Capture the cell that displays the provided text and extract its (x, y) central coordinate. 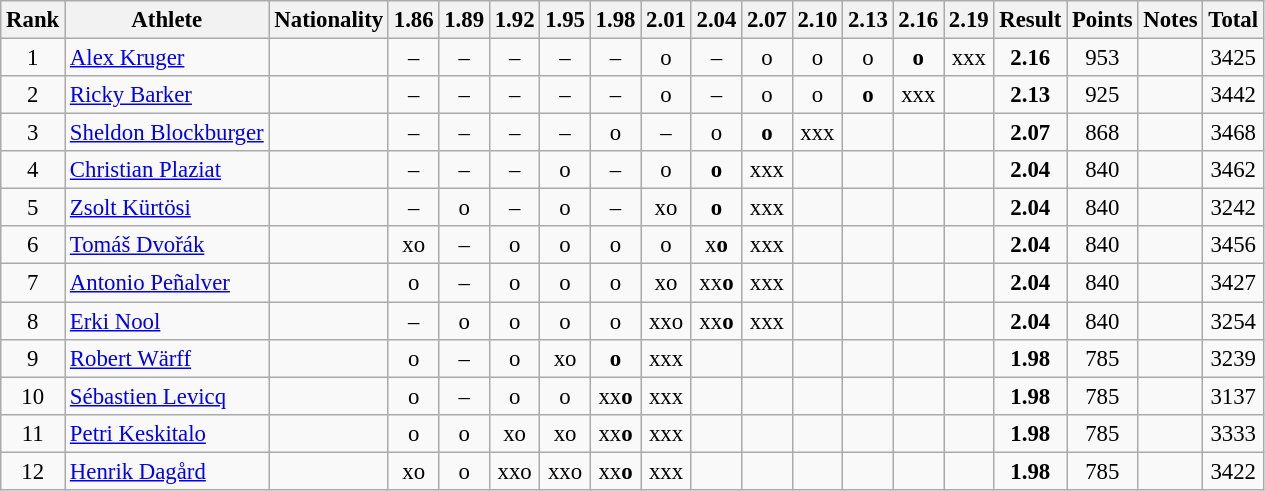
Notes (1170, 20)
Result (1030, 20)
3254 (1233, 321)
925 (1102, 95)
Alex Kruger (167, 58)
1.95 (565, 20)
2.10 (817, 20)
7 (33, 283)
Robert Wärff (167, 358)
1 (33, 58)
Christian Plaziat (167, 170)
Ricky Barker (167, 95)
3 (33, 133)
3456 (1233, 245)
2 (33, 95)
11 (33, 433)
5 (33, 208)
3333 (1233, 433)
Erki Nool (167, 321)
9 (33, 358)
2.19 (969, 20)
12 (33, 471)
Tomáš Dvořák (167, 245)
8 (33, 321)
Athlete (167, 20)
1.89 (464, 20)
4 (33, 170)
3242 (1233, 208)
Total (1233, 20)
3137 (1233, 396)
953 (1102, 58)
1.92 (514, 20)
3422 (1233, 471)
Petri Keskitalo (167, 433)
Sébastien Levicq (167, 396)
1.86 (413, 20)
2.01 (666, 20)
10 (33, 396)
Zsolt Kürtösi (167, 208)
3468 (1233, 133)
6 (33, 245)
Henrik Dagård (167, 471)
3425 (1233, 58)
3239 (1233, 358)
3427 (1233, 283)
Rank (33, 20)
Antonio Peñalver (167, 283)
Sheldon Blockburger (167, 133)
Nationality (328, 20)
Points (1102, 20)
3442 (1233, 95)
868 (1102, 133)
3462 (1233, 170)
